Search for the cell housing the specified text and yield its [x, y] center coordinate. 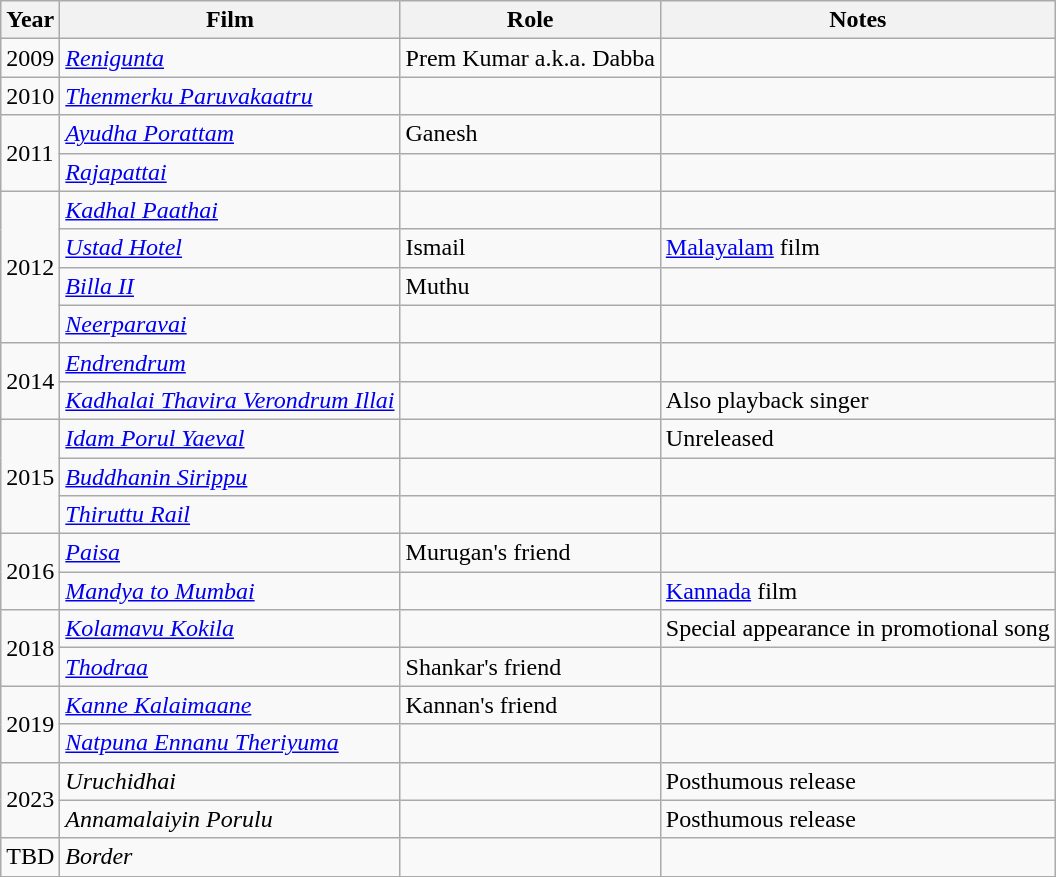
Border [230, 857]
Notes [858, 20]
Neerparavai [230, 324]
Murugan's friend [530, 553]
Ustad Hotel [230, 248]
Natpuna Ennanu Theriyuma [230, 743]
Film [230, 20]
2010 [30, 96]
Idam Porul Yaeval [230, 438]
Ganesh [530, 134]
2018 [30, 648]
Ismail [530, 248]
Kolamavu Kokila [230, 629]
Also playback singer [858, 400]
Thodraa [230, 667]
Annamalaiyin Porulu [230, 819]
2009 [30, 58]
TBD [30, 857]
Kadhal Paathai [230, 210]
2012 [30, 267]
Special appearance in promotional song [858, 629]
2023 [30, 800]
Year [30, 20]
2016 [30, 572]
Ayudha Porattam [230, 134]
Shankar's friend [530, 667]
Billa II [230, 286]
Kadhalai Thavira Verondrum Illai [230, 400]
2015 [30, 476]
Malayalam film [858, 248]
Endrendrum [230, 362]
Muthu [530, 286]
Renigunta [230, 58]
Kannada film [858, 591]
Kanne Kalaimaane [230, 705]
Thiruttu Rail [230, 515]
2011 [30, 153]
Role [530, 20]
2019 [30, 724]
Rajapattai [230, 172]
2014 [30, 381]
Uruchidhai [230, 781]
Paisa [230, 553]
Unreleased [858, 438]
Buddhanin Sirippu [230, 477]
Prem Kumar a.k.a. Dabba [530, 58]
Mandya to Mumbai [230, 591]
Kannan's friend [530, 705]
Thenmerku Paruvakaatru [230, 96]
